From the cell containing the given text, extract its center point as (X, Y) coordinate. 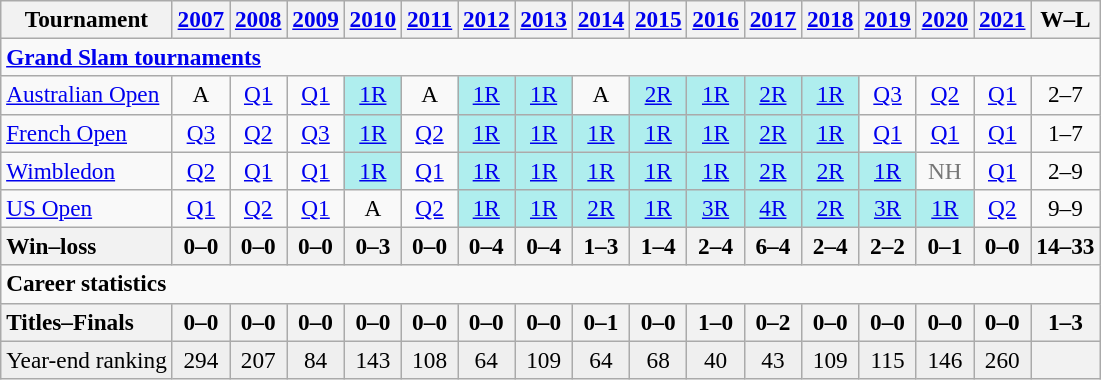
2010 (372, 19)
2014 (600, 19)
Win–loss (86, 246)
1–7 (1066, 133)
2009 (316, 19)
43 (772, 359)
2011 (430, 19)
US Open (86, 208)
108 (430, 359)
2019 (888, 19)
2013 (544, 19)
40 (716, 359)
2020 (944, 19)
207 (258, 359)
NH (944, 170)
Titles–Finals (86, 322)
Wimbledon (86, 170)
2–7 (1066, 95)
6–4 (772, 246)
146 (944, 359)
294 (200, 359)
14–33 (1066, 246)
2–2 (888, 246)
Australian Open (86, 95)
4R (772, 208)
2015 (658, 19)
143 (372, 359)
0–2 (772, 322)
0–3 (372, 246)
2007 (200, 19)
2–9 (1066, 170)
1–0 (716, 322)
Grand Slam tournaments (550, 57)
Year-end ranking (86, 359)
2017 (772, 19)
Career statistics (550, 284)
2021 (1002, 19)
9–9 (1066, 208)
2016 (716, 19)
84 (316, 359)
68 (658, 359)
1–4 (658, 246)
260 (1002, 359)
2008 (258, 19)
2018 (830, 19)
French Open (86, 133)
2012 (486, 19)
W–L (1066, 19)
115 (888, 359)
Tournament (86, 19)
